Return [X, Y] of the center of cell containing provided text 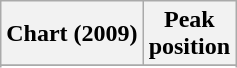
Chart (2009) [72, 34]
Peakposition [189, 34]
